Determine the (x, y) coordinate at the center of the cell enclosing the given text.  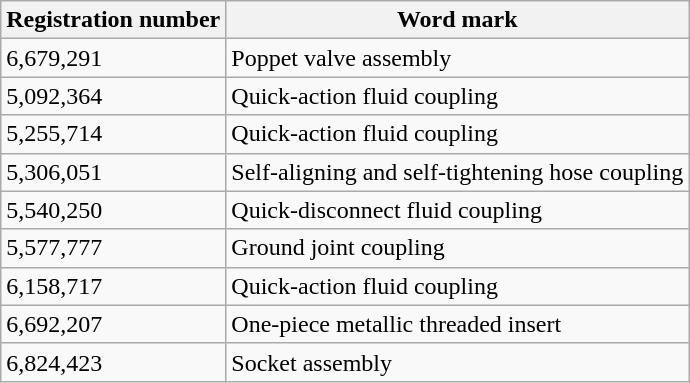
Poppet valve assembly (458, 58)
5,092,364 (114, 96)
Quick-disconnect fluid coupling (458, 210)
Self-aligning and self-tightening hose coupling (458, 172)
5,577,777 (114, 248)
6,679,291 (114, 58)
5,255,714 (114, 134)
5,306,051 (114, 172)
6,692,207 (114, 324)
5,540,250 (114, 210)
Word mark (458, 20)
6,824,423 (114, 362)
One-piece metallic threaded insert (458, 324)
Ground joint coupling (458, 248)
Socket assembly (458, 362)
Registration number (114, 20)
6,158,717 (114, 286)
